Capture the cell that displays the provided text and extract its (X, Y) central coordinate. 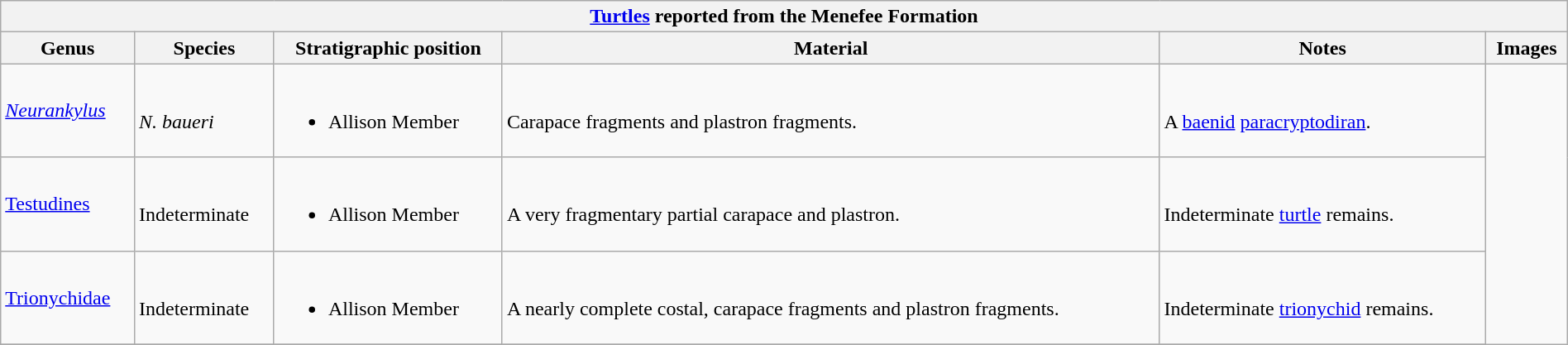
A baenid paracryptodiran. (1322, 111)
Genus (68, 48)
Trionychidae (68, 298)
Notes (1322, 48)
Turtles reported from the Menefee Formation (784, 17)
Carapace fragments and plastron fragments. (830, 111)
Species (203, 48)
Testudines (68, 204)
Material (830, 48)
N. baueri (203, 111)
A nearly complete costal, carapace fragments and plastron fragments. (830, 298)
Neurankylus (68, 111)
A very fragmentary partial carapace and plastron. (830, 204)
Indeterminate turtle remains. (1322, 204)
Stratigraphic position (388, 48)
Indeterminate trionychid remains. (1322, 298)
Images (1527, 48)
